Identify which cell holds the provided text, then report its (x, y) central coordinate. 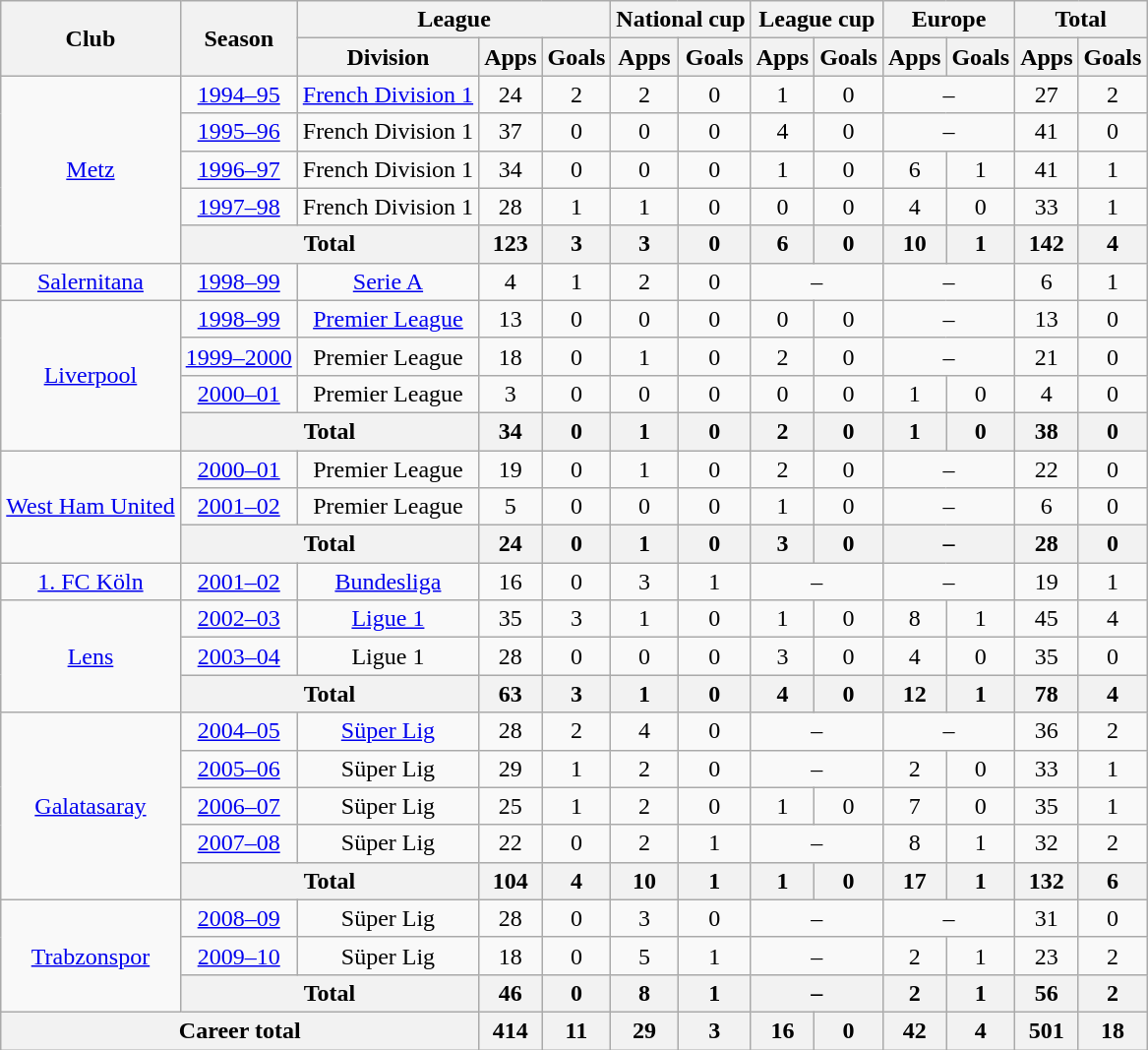
2009–10 (238, 956)
11 (576, 1030)
2003–04 (238, 656)
12 (914, 694)
37 (511, 132)
1995–96 (238, 132)
46 (511, 993)
Season (238, 38)
1994–95 (238, 94)
Club (91, 38)
123 (511, 244)
West Ham United (91, 507)
2007–08 (238, 843)
104 (511, 881)
23 (1047, 956)
17 (914, 881)
2004–05 (238, 731)
Liverpool (91, 375)
2008–09 (238, 918)
32 (1047, 843)
21 (1047, 356)
63 (511, 694)
1996–97 (238, 169)
501 (1047, 1030)
Europe (948, 20)
78 (1047, 694)
142 (1047, 244)
42 (914, 1030)
League cup (816, 20)
Lens (91, 656)
2005–06 (238, 769)
27 (1047, 94)
56 (1047, 993)
7 (914, 806)
League (454, 20)
Salernitana (91, 281)
25 (511, 806)
38 (1047, 431)
National cup (681, 20)
Bundesliga (388, 582)
1997–98 (238, 207)
1999–2000 (238, 356)
414 (511, 1030)
132 (1047, 881)
31 (1047, 918)
36 (1047, 731)
Metz (91, 169)
1. FC Köln (91, 582)
Career total (240, 1030)
Galatasaray (91, 806)
Division (388, 57)
Serie A (388, 281)
2006–07 (238, 806)
Trabzonspor (91, 956)
45 (1047, 619)
2002–03 (238, 619)
